Return [X, Y] of the center of cell containing provided text 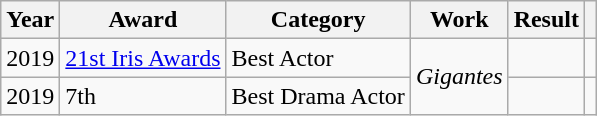
Result [546, 20]
Best Actor [318, 58]
Year [30, 20]
Award [143, 20]
21st Iris Awards [143, 58]
Best Drama Actor [318, 96]
Category [318, 20]
7th [143, 96]
Gigantes [459, 77]
Work [459, 20]
